Return the [x, y] coordinate for the center point of the cell that contains the specified text.  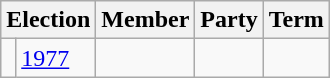
Party [229, 20]
Term [296, 20]
Member [146, 20]
1977 [56, 58]
Election [48, 20]
